Identify which cell holds the provided text, then report its [x, y] central coordinate. 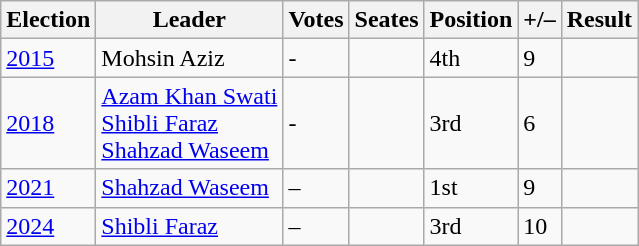
Shahzad Waseem [190, 188]
+/– [540, 20]
6 [540, 123]
10 [540, 226]
Votes [316, 20]
Election [48, 20]
Seates [386, 20]
4th [471, 58]
2015 [48, 58]
Result [599, 20]
2021 [48, 188]
Leader [190, 20]
Azam Khan Swati Shibli Faraz Shahzad Waseem [190, 123]
Position [471, 20]
Shibli Faraz [190, 226]
2018 [48, 123]
2024 [48, 226]
Mohsin Aziz [190, 58]
1st [471, 188]
